Detect which cell encompasses the target text, then output its (X, Y) center coordinate. 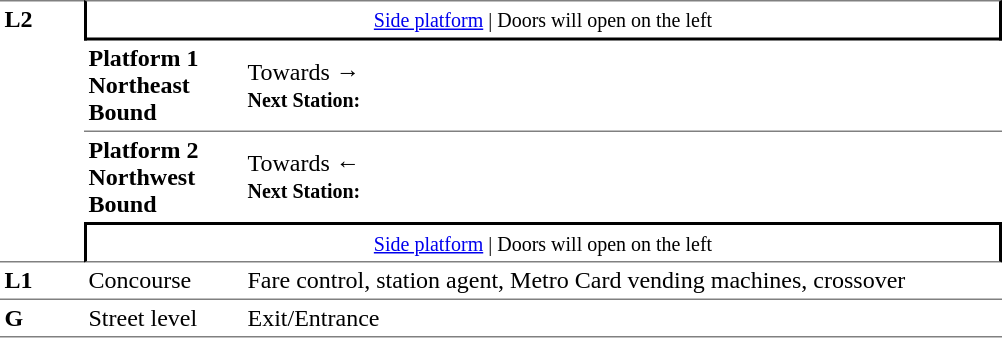
Towards → Next Station: (622, 86)
Street level (164, 318)
Concourse (164, 280)
L1 (42, 280)
Towards ← Next Station: (622, 177)
L2 (42, 131)
Fare control, station agent, Metro Card vending machines, crossover (622, 280)
Platform 2Northwest Bound (164, 177)
G (42, 318)
Exit/Entrance (622, 318)
Platform 1Northeast Bound (164, 86)
